Output the [x, y] coordinate of the center of the cell containing the given text.  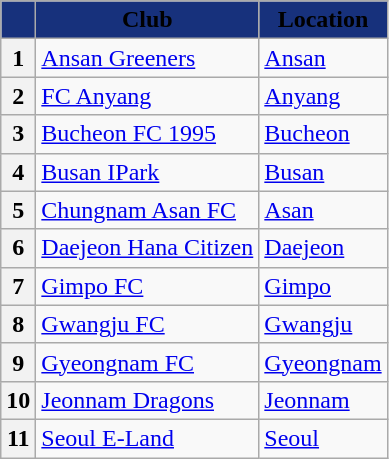
Seoul [323, 438]
Jeonnam Dragons [148, 400]
11 [18, 438]
Ansan [323, 58]
Busan IPark [148, 172]
10 [18, 400]
Gwangju FC [148, 324]
4 [18, 172]
2 [18, 96]
FC Anyang [148, 96]
Asan [323, 210]
7 [18, 286]
Bucheon FC 1995 [148, 134]
Jeonnam [323, 400]
Gimpo FC [148, 286]
1 [18, 58]
Gyeongnam FC [148, 362]
9 [18, 362]
Busan [323, 172]
Gyeongnam [323, 362]
Daejeon [323, 248]
Club [148, 20]
Anyang [323, 96]
Daejeon Hana Citizen [148, 248]
Chungnam Asan FC [148, 210]
Gimpo [323, 286]
Location [323, 20]
Bucheon [323, 134]
6 [18, 248]
3 [18, 134]
Ansan Greeners [148, 58]
5 [18, 210]
8 [18, 324]
Gwangju [323, 324]
Seoul E-Land [148, 438]
